Scan for the cell matching the given text and deliver its (X, Y) coordinate at center. 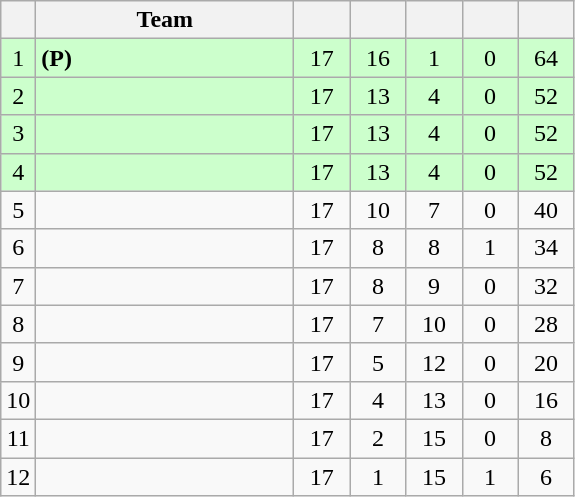
11 (18, 438)
40 (546, 210)
28 (546, 324)
32 (546, 286)
3 (18, 134)
Team (165, 20)
34 (546, 248)
20 (546, 362)
64 (546, 58)
(P) (165, 58)
